Pinpoint the cell where the given text exists, returning its (x, y) midpoint coordinate. 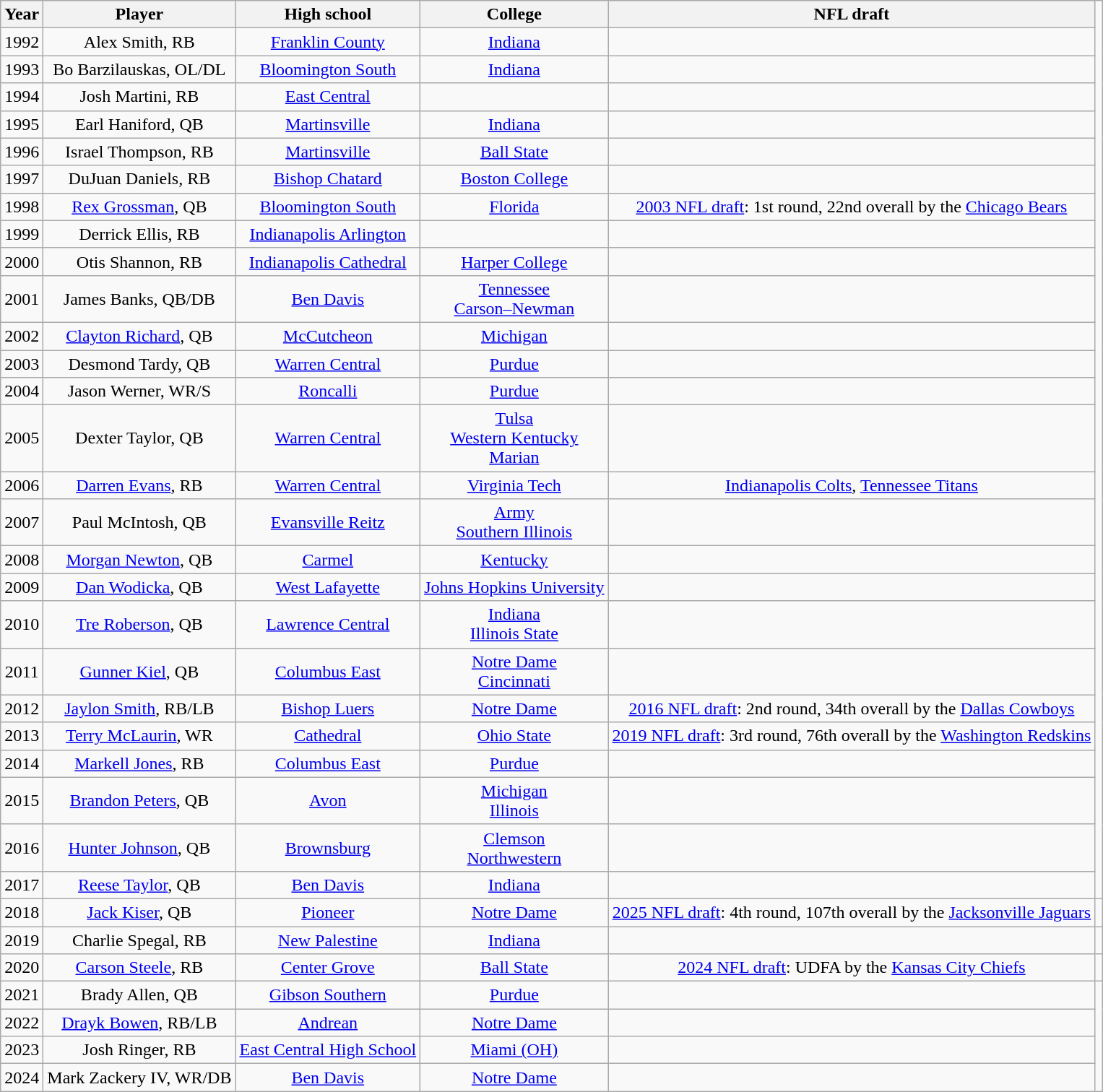
New Palestine (328, 940)
2016 (22, 848)
Year (22, 14)
2024 NFL draft: UDFA by the Kansas City Chiefs (852, 968)
2002 (22, 336)
West Lafayette (328, 587)
Derrick Ellis, RB (139, 234)
Indianapolis Colts, Tennessee Titans (852, 485)
1997 (22, 179)
2022 (22, 1023)
2019 (22, 940)
Reese Taylor, QB (139, 885)
Carmel (328, 560)
Jason Werner, WR/S (139, 391)
Terry McLaurin, WR (139, 736)
Hunter Johnson, QB (139, 848)
1993 (22, 69)
2009 (22, 587)
2006 (22, 485)
Bishop Chatard (328, 179)
Harper College (514, 261)
Alex Smith, RB (139, 42)
2007 (22, 523)
2004 (22, 391)
MichiganIllinois (514, 800)
TennesseeCarson–Newman (514, 299)
Cathedral (328, 736)
Jaylon Smith, RB/LB (139, 708)
Bo Barzilauskas, OL/DL (139, 69)
2014 (22, 763)
DuJuan Daniels, RB (139, 179)
2021 (22, 995)
High school (328, 14)
Andrean (328, 1023)
2001 (22, 299)
Otis Shannon, RB (139, 261)
Earl Haniford, QB (139, 124)
Carson Steele, RB (139, 968)
2005 (22, 438)
Tre Roberson, QB (139, 624)
Virginia Tech (514, 485)
Miami (OH) (514, 1050)
McCutcheon (328, 336)
2023 (22, 1050)
2016 NFL draft: 2nd round, 34th overall by the Dallas Cowboys (852, 708)
1992 (22, 42)
Gibson Southern (328, 995)
2003 NFL draft: 1st round, 22nd overall by the Chicago Bears (852, 207)
2013 (22, 736)
TulsaWestern KentuckyMarian (514, 438)
Notre DameCincinnati (514, 672)
Markell Jones, RB (139, 763)
Avon (328, 800)
Rex Grossman, QB (139, 207)
Darren Evans, RB (139, 485)
1996 (22, 152)
Center Grove (328, 968)
Jack Kiser, QB (139, 912)
1999 (22, 234)
Florida (514, 207)
Josh Martini, RB (139, 97)
2008 (22, 560)
Player (139, 14)
2012 (22, 708)
Ohio State (514, 736)
1998 (22, 207)
Drayk Bowen, RB/LB (139, 1023)
2003 (22, 363)
Dexter Taylor, QB (139, 438)
Johns Hopkins University (514, 587)
Dan Wodicka, QB (139, 587)
Brady Allen, QB (139, 995)
Brownsburg (328, 848)
2000 (22, 261)
2015 (22, 800)
Desmond Tardy, QB (139, 363)
IndianaIllinois State (514, 624)
2019 NFL draft: 3rd round, 76th overall by the Washington Redskins (852, 736)
Roncalli (328, 391)
College (514, 14)
Gunner Kiel, QB (139, 672)
Evansville Reitz (328, 523)
Michigan (514, 336)
Charlie Spegal, RB (139, 940)
2011 (22, 672)
Josh Ringer, RB (139, 1050)
Pioneer (328, 912)
2024 (22, 1078)
Franklin County (328, 42)
ClemsonNorthwestern (514, 848)
Boston College (514, 179)
Indianapolis Cathedral (328, 261)
Kentucky (514, 560)
2025 NFL draft: 4th round, 107th overall by the Jacksonville Jaguars (852, 912)
East Central (328, 97)
1994 (22, 97)
1995 (22, 124)
Brandon Peters, QB (139, 800)
Paul McIntosh, QB (139, 523)
2020 (22, 968)
NFL draft (852, 14)
2010 (22, 624)
Morgan Newton, QB (139, 560)
2017 (22, 885)
Clayton Richard, QB (139, 336)
Bishop Luers (328, 708)
James Banks, QB/DB (139, 299)
East Central High School (328, 1050)
2018 (22, 912)
Mark Zackery IV, WR/DB (139, 1078)
ArmySouthern Illinois (514, 523)
Israel Thompson, RB (139, 152)
Lawrence Central (328, 624)
Indianapolis Arlington (328, 234)
